Detect which cell encompasses the target text, then output its [X, Y] center coordinate. 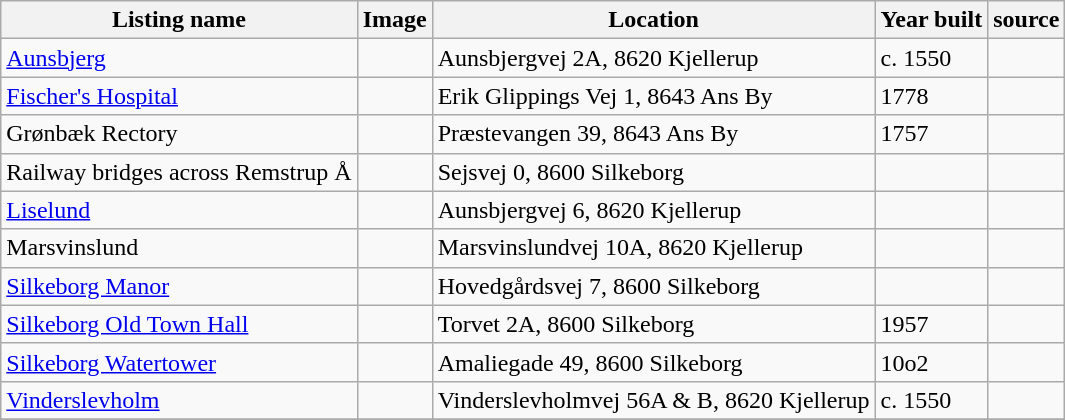
Aunsbjergvej 6, 8620 Kjellerup [654, 210]
Hovedgårdsvej 7, 8600 Silkeborg [654, 286]
Silkeborg Watertower [179, 362]
10o2 [932, 362]
source [1026, 20]
Silkeborg Manor [179, 286]
1757 [932, 134]
Aunsbjergvej 2A, 8620 Kjellerup [654, 58]
1957 [932, 324]
Location [654, 20]
Silkeborg Old Town Hall [179, 324]
Erik Glippings Vej 1, 8643 Ans By [654, 96]
Aunsbjerg [179, 58]
Sejsvej 0, 8600 Silkeborg [654, 172]
Marsvinslundvej 10A, 8620 Kjellerup [654, 248]
Image [394, 20]
Amaliegade 49, 8600 Silkeborg [654, 362]
Præstevangen 39, 8643 Ans By [654, 134]
Vinderslevholmvej 56A & B, 8620 Kjellerup [654, 400]
Railway bridges across Remstrup Å [179, 172]
Year built [932, 20]
Fischer's Hospital [179, 96]
Listing name [179, 20]
Liselund [179, 210]
1778 [932, 96]
Grønbæk Rectory [179, 134]
Marsvinslund [179, 248]
Vinderslevholm [179, 400]
Torvet 2A, 8600 Silkeborg [654, 324]
